Locate the cell with the specified text and output its (X, Y) center coordinate. 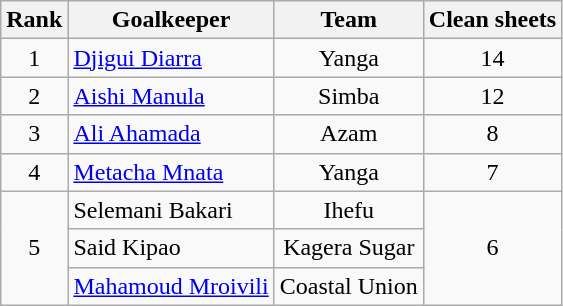
4 (34, 172)
14 (492, 58)
12 (492, 96)
Clean sheets (492, 20)
Aishi Manula (171, 96)
Rank (34, 20)
Selemani Bakari (171, 210)
2 (34, 96)
Team (348, 20)
3 (34, 134)
Kagera Sugar (348, 248)
Goalkeeper (171, 20)
7 (492, 172)
Simba (348, 96)
Ihefu (348, 210)
Metacha Mnata (171, 172)
Azam (348, 134)
Djigui Diarra (171, 58)
5 (34, 248)
1 (34, 58)
6 (492, 248)
Said Kipao (171, 248)
Coastal Union (348, 286)
Ali Ahamada (171, 134)
8 (492, 134)
Mahamoud Mroivili (171, 286)
